Determine the [X, Y] coordinate at the center of the cell enclosing the given text.  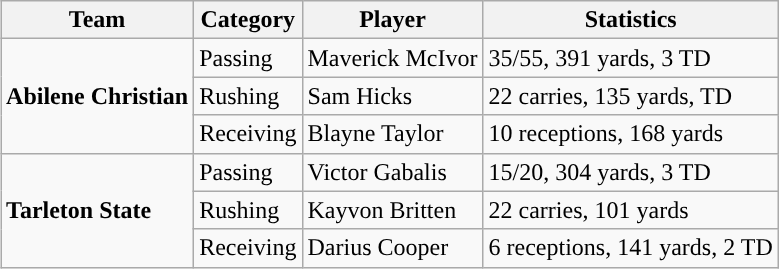
Abilene Christian [98, 96]
Statistics [630, 20]
15/20, 304 yards, 3 TD [630, 172]
Maverick McIvor [392, 58]
22 carries, 135 yards, TD [630, 96]
22 carries, 101 yards [630, 210]
Blayne Taylor [392, 134]
Player [392, 20]
35/55, 391 yards, 3 TD [630, 58]
Team [98, 20]
Kayvon Britten [392, 210]
10 receptions, 168 yards [630, 134]
6 receptions, 141 yards, 2 TD [630, 248]
Category [248, 20]
Sam Hicks [392, 96]
Darius Cooper [392, 248]
Tarleton State [98, 210]
Victor Gabalis [392, 172]
